Capture the cell that displays the provided text and extract its (X, Y) central coordinate. 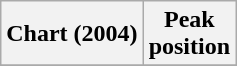
Peakposition (189, 34)
Chart (2004) (72, 34)
